From the cell containing the given text, extract its center point as (X, Y) coordinate. 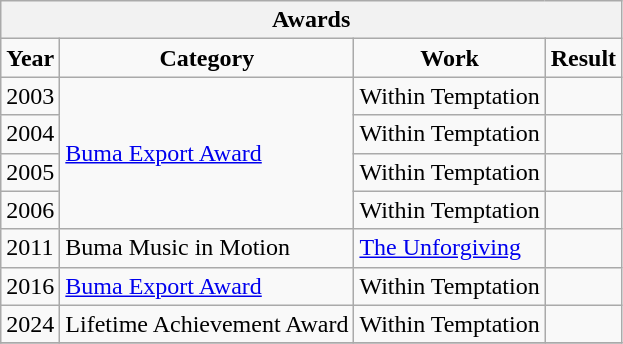
Buma Music in Motion (207, 248)
Work (450, 58)
2003 (30, 96)
The Unforgiving (450, 248)
2011 (30, 248)
2024 (30, 324)
Category (207, 58)
Awards (312, 20)
Lifetime Achievement Award (207, 324)
2004 (30, 134)
Year (30, 58)
2005 (30, 172)
2006 (30, 210)
Result (583, 58)
2016 (30, 286)
